Scan for the cell matching the given text and deliver its (x, y) coordinate at center. 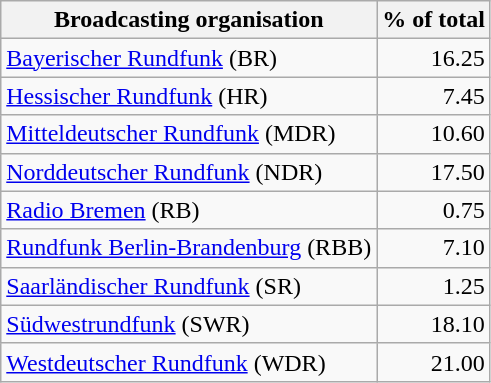
Saarländischer Rundfunk (SR) (189, 286)
10.60 (434, 134)
Bayerischer Rundfunk (BR) (189, 58)
Hessischer Rundfunk (HR) (189, 96)
17.50 (434, 172)
Radio Bremen (RB) (189, 210)
16.25 (434, 58)
21.00 (434, 362)
Mitteldeutscher Rundfunk (MDR) (189, 134)
Broadcasting organisation (189, 20)
Norddeutscher Rundfunk (NDR) (189, 172)
Südwestrundfunk (SWR) (189, 324)
% of total (434, 20)
0.75 (434, 210)
7.10 (434, 248)
Rundfunk Berlin-Brandenburg (RBB) (189, 248)
Westdeutscher Rundfunk (WDR) (189, 362)
1.25 (434, 286)
18.10 (434, 324)
7.45 (434, 96)
